Find where the given text appears and provide that cell's center as (x, y) coordinate. 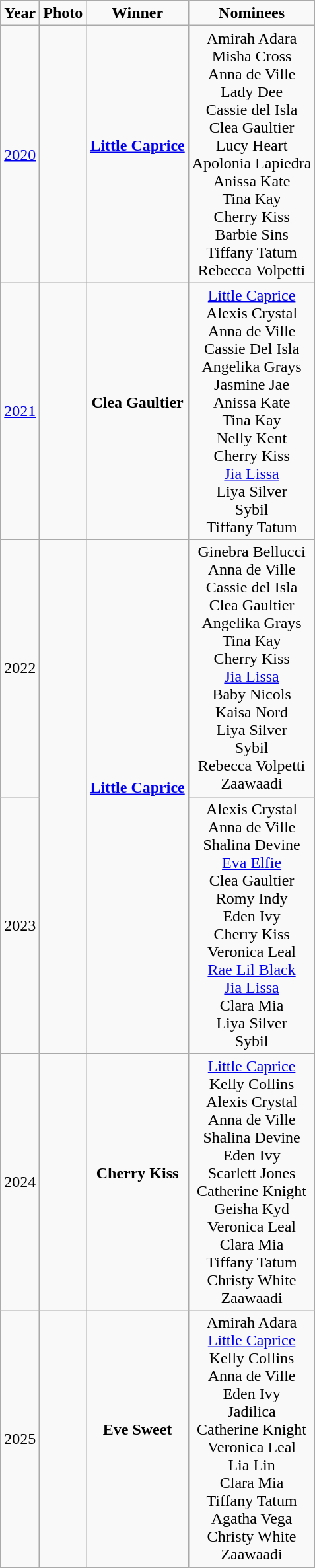
Eve Sweet (137, 1439)
Year (20, 13)
Clea Gaultier (137, 411)
2020 (20, 155)
Winner (137, 13)
2024 (20, 1182)
Cherry Kiss (137, 1182)
2025 (20, 1439)
2023 (20, 925)
2022 (20, 668)
2021 (20, 411)
Photo (63, 13)
Nominees (252, 13)
